Scan for the cell matching the given text and deliver its [x, y] coordinate at center. 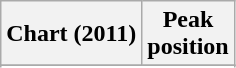
Peakposition [188, 34]
Chart (2011) [72, 34]
